Extract the [x, y] coordinate from the center of the cell holding the provided text.  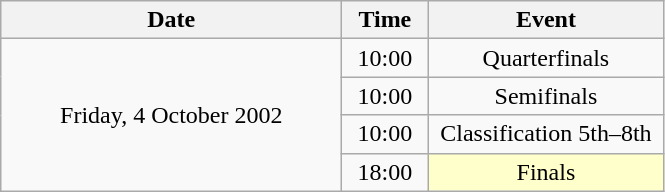
Classification 5th–8th [546, 134]
Date [172, 20]
Event [546, 20]
Time [385, 20]
Quarterfinals [546, 58]
Finals [546, 172]
Friday, 4 October 2002 [172, 115]
18:00 [385, 172]
Semifinals [546, 96]
